Provide the [x, y] coordinate of the cell's center where the given text is located.  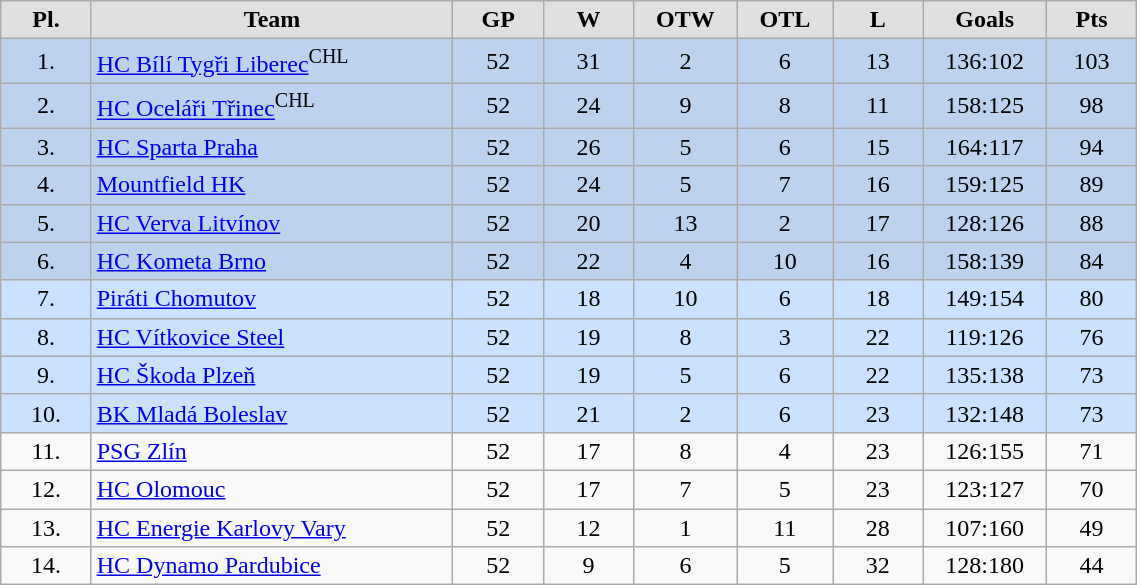
10. [46, 413]
32 [878, 566]
159:125 [984, 185]
28 [878, 528]
1. [46, 62]
123:127 [984, 489]
Piráti Chomutov [272, 299]
103 [1091, 62]
158:139 [984, 261]
26 [588, 147]
Team [272, 20]
HC Kometa Brno [272, 261]
158:125 [984, 106]
HC Olomouc [272, 489]
14. [46, 566]
HC Dynamo Pardubice [272, 566]
164:117 [984, 147]
71 [1091, 451]
1 [686, 528]
128:180 [984, 566]
20 [588, 223]
HC Bílí Tygři LiberecCHL [272, 62]
89 [1091, 185]
136:102 [984, 62]
132:148 [984, 413]
15 [878, 147]
4. [46, 185]
119:126 [984, 337]
Pts [1091, 20]
12. [46, 489]
49 [1091, 528]
9. [46, 375]
44 [1091, 566]
126:155 [984, 451]
149:154 [984, 299]
OTW [686, 20]
13. [46, 528]
HC Vítkovice Steel [272, 337]
70 [1091, 489]
HC Energie Karlovy Vary [272, 528]
6. [46, 261]
PSG Zlín [272, 451]
80 [1091, 299]
Pl. [46, 20]
HC Škoda Plzeň [272, 375]
21 [588, 413]
88 [1091, 223]
L [878, 20]
135:138 [984, 375]
BK Mladá Boleslav [272, 413]
84 [1091, 261]
12 [588, 528]
HC Verva Litvínov [272, 223]
31 [588, 62]
3. [46, 147]
76 [1091, 337]
OTL [784, 20]
HC Oceláři TřinecCHL [272, 106]
3 [784, 337]
7. [46, 299]
HC Sparta Praha [272, 147]
94 [1091, 147]
GP [498, 20]
11. [46, 451]
W [588, 20]
128:126 [984, 223]
2. [46, 106]
5. [46, 223]
Mountfield HK [272, 185]
107:160 [984, 528]
Goals [984, 20]
8. [46, 337]
98 [1091, 106]
